Return [X, Y] of the center of cell containing provided text 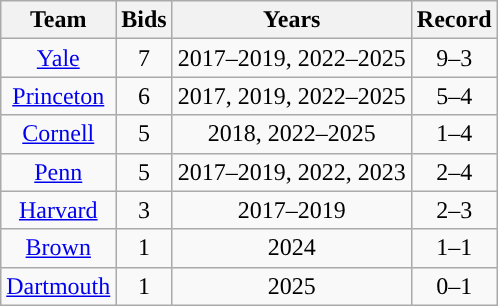
Harvard [58, 210]
9–3 [454, 58]
Princeton [58, 96]
2017–2019, 2022–2025 [292, 58]
2017–2019, 2022, 2023 [292, 172]
2017–2019 [292, 210]
5–4 [454, 96]
Bids [144, 20]
Brown [58, 248]
6 [144, 96]
Years [292, 20]
2017, 2019, 2022–2025 [292, 96]
1–4 [454, 134]
Penn [58, 172]
3 [144, 210]
Dartmouth [58, 286]
2025 [292, 286]
7 [144, 58]
2018, 2022–2025 [292, 134]
Record [454, 20]
1–1 [454, 248]
Cornell [58, 134]
Team [58, 20]
2–3 [454, 210]
Yale [58, 58]
2–4 [454, 172]
0–1 [454, 286]
2024 [292, 248]
